Identify which cell holds the provided text, then report its [x, y] central coordinate. 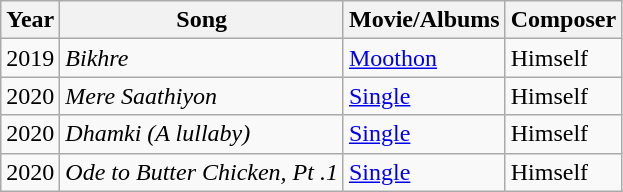
Year [30, 20]
Moothon [424, 58]
Movie/Albums [424, 20]
Bikhre [202, 58]
2019 [30, 58]
Dhamki (A lullaby) [202, 134]
Song [202, 20]
Composer [563, 20]
Ode to Butter Chicken, Pt .1 [202, 172]
Mere Saathiyon [202, 96]
